Capture the cell that displays the provided text and extract its (x, y) central coordinate. 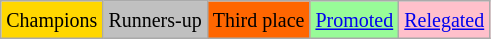
Runners-up (155, 20)
Third place (258, 20)
Relegated (444, 20)
Promoted (354, 20)
Champions (52, 20)
